Search for the cell housing the specified text and yield its (x, y) center coordinate. 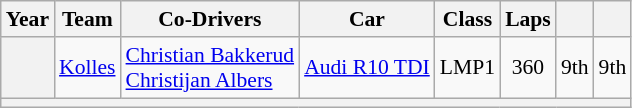
Team (87, 19)
Class (468, 19)
Co-Drivers (210, 19)
Kolles (87, 68)
360 (528, 68)
Audi R10 TDI (367, 68)
Car (367, 19)
Year (28, 19)
Laps (528, 19)
LMP1 (468, 68)
Christian Bakkerud Christijan Albers (210, 68)
